Find where the given text appears and provide that cell's center as [x, y] coordinate. 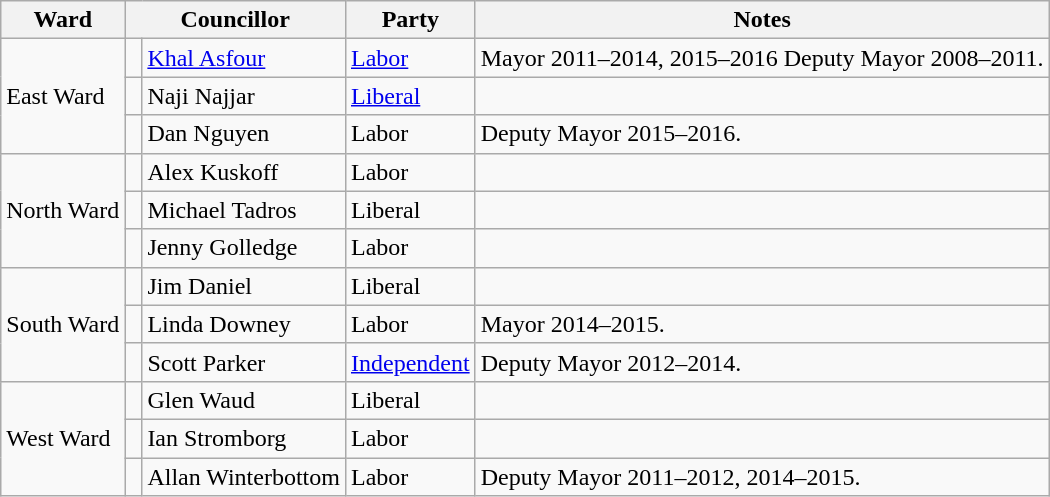
Party [410, 20]
Michael Tadros [244, 210]
Jim Daniel [244, 286]
Alex Kuskoff [244, 172]
Khal Asfour [244, 58]
Scott Parker [244, 362]
East Ward [63, 96]
South Ward [63, 324]
Councillor [236, 20]
West Ward [63, 438]
Deputy Mayor 2011–2012, 2014–2015. [762, 477]
North Ward [63, 210]
Jenny Golledge [244, 248]
Ward [63, 20]
Mayor 2014–2015. [762, 324]
Allan Winterbottom [244, 477]
Linda Downey [244, 324]
Notes [762, 20]
Ian Stromborg [244, 438]
Independent [410, 362]
Deputy Mayor 2012–2014. [762, 362]
Glen Waud [244, 400]
Dan Nguyen [244, 134]
Deputy Mayor 2015–2016. [762, 134]
Mayor 2011–2014, 2015–2016 Deputy Mayor 2008–2011. [762, 58]
Naji Najjar [244, 96]
